Return [X, Y] of the center of cell containing provided text 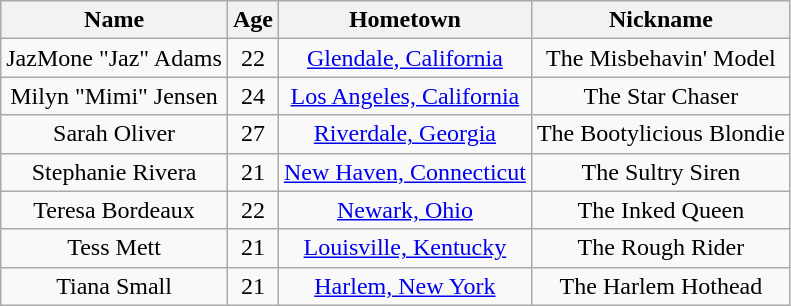
The Star Chaser [660, 96]
The Harlem Hothead [660, 286]
27 [252, 134]
Newark, Ohio [404, 210]
Teresa Bordeaux [114, 210]
Age [252, 20]
Glendale, California [404, 58]
New Haven, Connecticut [404, 172]
Nickname [660, 20]
Louisville, Kentucky [404, 248]
Riverdale, Georgia [404, 134]
Name [114, 20]
Los Angeles, California [404, 96]
Milyn "Mimi" Jensen [114, 96]
The Rough Rider [660, 248]
The Inked Queen [660, 210]
Harlem, New York [404, 286]
The Misbehavin' Model [660, 58]
Sarah Oliver [114, 134]
Tiana Small [114, 286]
JazMone "Jaz" Adams [114, 58]
The Sultry Siren [660, 172]
Tess Mett [114, 248]
24 [252, 96]
Stephanie Rivera [114, 172]
The Bootylicious Blondie [660, 134]
Hometown [404, 20]
